Identify which cell holds the provided text, then report its [X, Y] central coordinate. 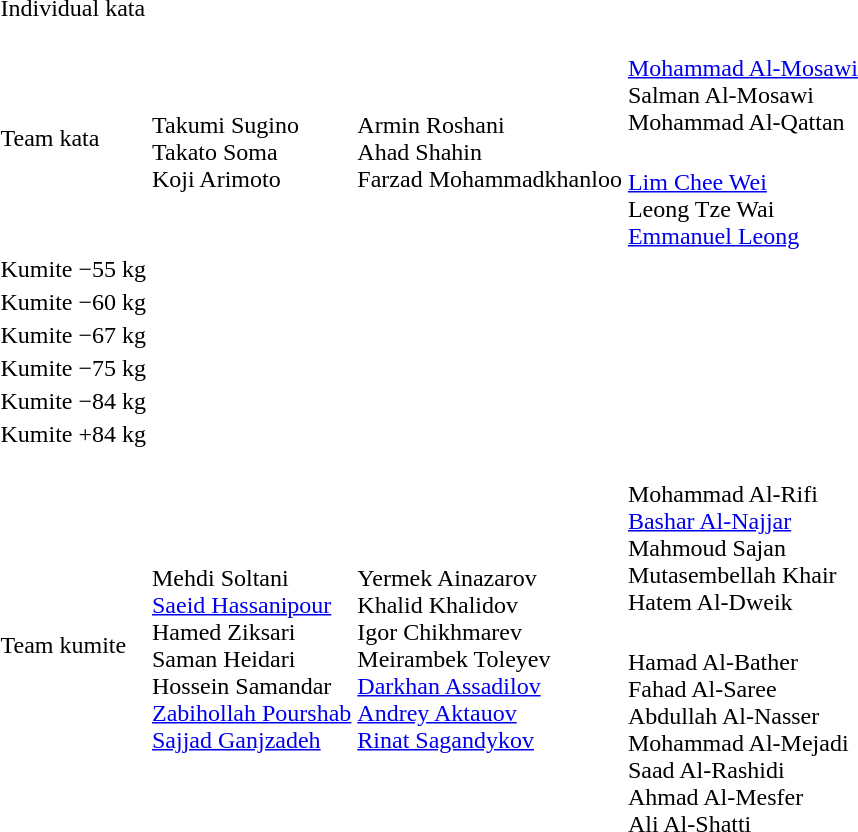
Takumi SuginoTakato SomaKoji Arimoto [252, 138]
Armin RoshaniAhad ShahinFarzad Mohammadkhanloo [490, 138]
